Extract the [X, Y] coordinate from the center of the cell holding the provided text.  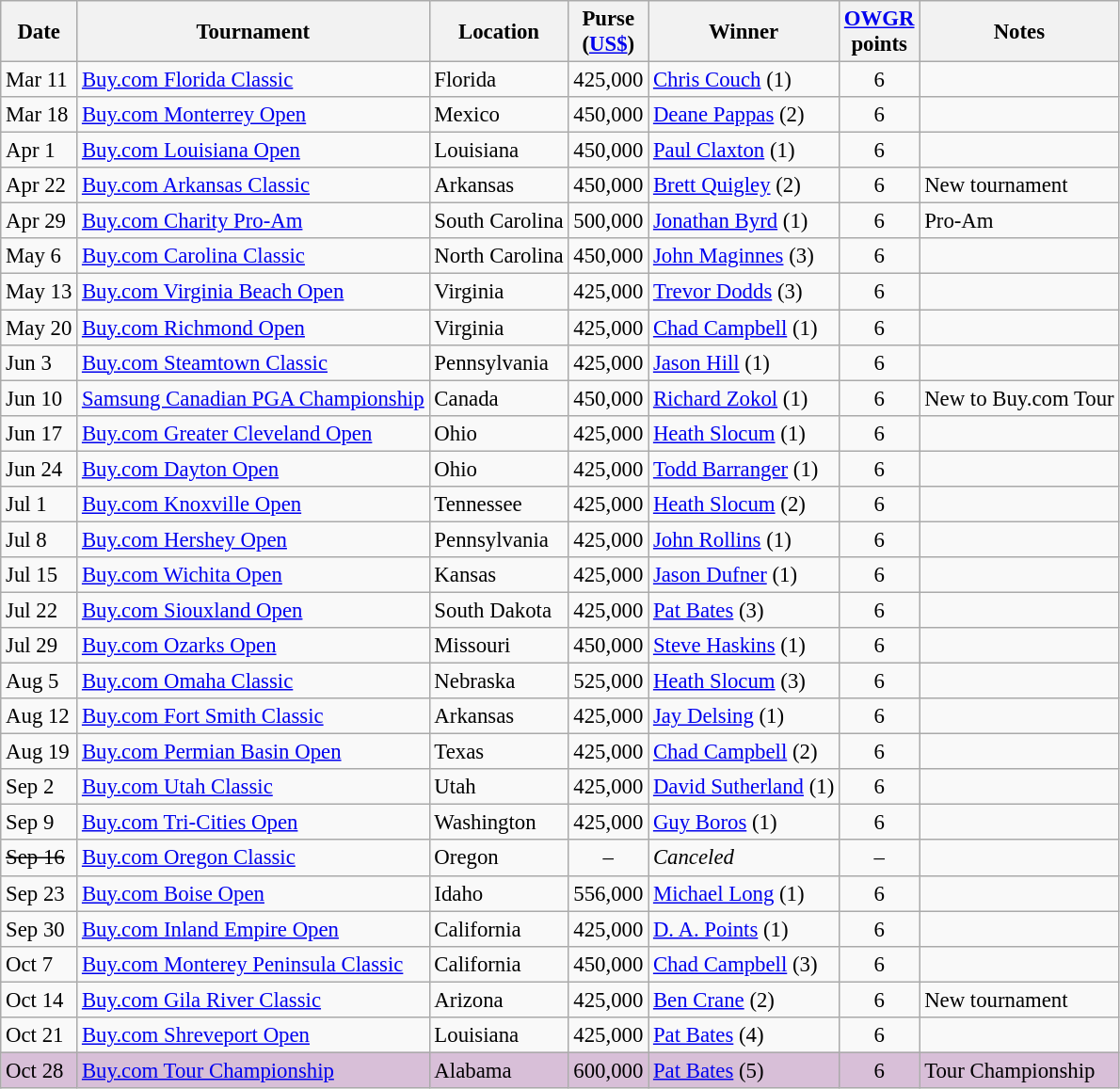
Buy.com Fort Smith Classic [253, 716]
New to Buy.com Tour [1019, 398]
Canceled [744, 858]
Buy.com Omaha Classic [253, 681]
South Carolina [499, 221]
Jun 17 [40, 433]
Buy.com Shreveport Open [253, 1035]
Idaho [499, 893]
Pat Bates (3) [744, 610]
May 6 [40, 257]
Arizona [499, 1000]
Sep 9 [40, 823]
Buy.com Louisiana Open [253, 151]
Buy.com Knoxville Open [253, 504]
Purse(US$) [608, 32]
Buy.com Tour Championship [253, 1070]
Heath Slocum (1) [744, 433]
Buy.com Steamtown Classic [253, 362]
Florida [499, 80]
Buy.com Inland Empire Open [253, 929]
Buy.com Tri-Cities Open [253, 823]
Apr 22 [40, 185]
Guy Boros (1) [744, 823]
Heath Slocum (3) [744, 681]
North Carolina [499, 257]
Sep 2 [40, 787]
Jun 10 [40, 398]
Deane Pappas (2) [744, 115]
Jun 24 [40, 469]
Buy.com Arkansas Classic [253, 185]
Oregon [499, 858]
May 13 [40, 292]
Aug 5 [40, 681]
Buy.com Monterey Peninsula Classic [253, 964]
Todd Barranger (1) [744, 469]
Jul 1 [40, 504]
Jun 3 [40, 362]
John Rollins (1) [744, 539]
Buy.com Oregon Classic [253, 858]
Buy.com Ozarks Open [253, 646]
Sep 30 [40, 929]
Ben Crane (2) [744, 1000]
Michael Long (1) [744, 893]
Jason Hill (1) [744, 362]
South Dakota [499, 610]
600,000 [608, 1070]
Alabama [499, 1070]
Buy.com Wichita Open [253, 575]
Mar 11 [40, 80]
Buy.com Utah Classic [253, 787]
Date [40, 32]
Buy.com Charity Pro-Am [253, 221]
David Sutherland (1) [744, 787]
Buy.com Permian Basin Open [253, 752]
Aug 12 [40, 716]
Buy.com Dayton Open [253, 469]
Pat Bates (5) [744, 1070]
May 20 [40, 328]
Oct 7 [40, 964]
Mexico [499, 115]
Canada [499, 398]
Trevor Dodds (3) [744, 292]
Chad Campbell (3) [744, 964]
Richard Zokol (1) [744, 398]
Tennessee [499, 504]
Samsung Canadian PGA Championship [253, 398]
Tour Championship [1019, 1070]
Chad Campbell (2) [744, 752]
Missouri [499, 646]
Pro-Am [1019, 221]
Oct 21 [40, 1035]
Tournament [253, 32]
Texas [499, 752]
Pat Bates (4) [744, 1035]
Jonathan Byrd (1) [744, 221]
Buy.com Boise Open [253, 893]
Brett Quigley (2) [744, 185]
525,000 [608, 681]
Nebraska [499, 681]
Jul 8 [40, 539]
Apr 1 [40, 151]
Steve Haskins (1) [744, 646]
Kansas [499, 575]
Mar 18 [40, 115]
Jul 22 [40, 610]
Oct 14 [40, 1000]
Buy.com Richmond Open [253, 328]
Buy.com Monterrey Open [253, 115]
Chad Campbell (1) [744, 328]
Buy.com Gila River Classic [253, 1000]
556,000 [608, 893]
Apr 29 [40, 221]
Jul 15 [40, 575]
Washington [499, 823]
Winner [744, 32]
OWGRpoints [879, 32]
Buy.com Siouxland Open [253, 610]
Paul Claxton (1) [744, 151]
Buy.com Carolina Classic [253, 257]
Oct 28 [40, 1070]
Notes [1019, 32]
Buy.com Florida Classic [253, 80]
Aug 19 [40, 752]
Heath Slocum (2) [744, 504]
Jul 29 [40, 646]
Jay Delsing (1) [744, 716]
Jason Dufner (1) [744, 575]
Buy.com Greater Cleveland Open [253, 433]
Buy.com Virginia Beach Open [253, 292]
Location [499, 32]
Chris Couch (1) [744, 80]
Utah [499, 787]
Sep 23 [40, 893]
500,000 [608, 221]
Buy.com Hershey Open [253, 539]
D. A. Points (1) [744, 929]
Sep 16 [40, 858]
John Maginnes (3) [744, 257]
